For the text-containing cell, return its midpoint in (X, Y) coordinate format. 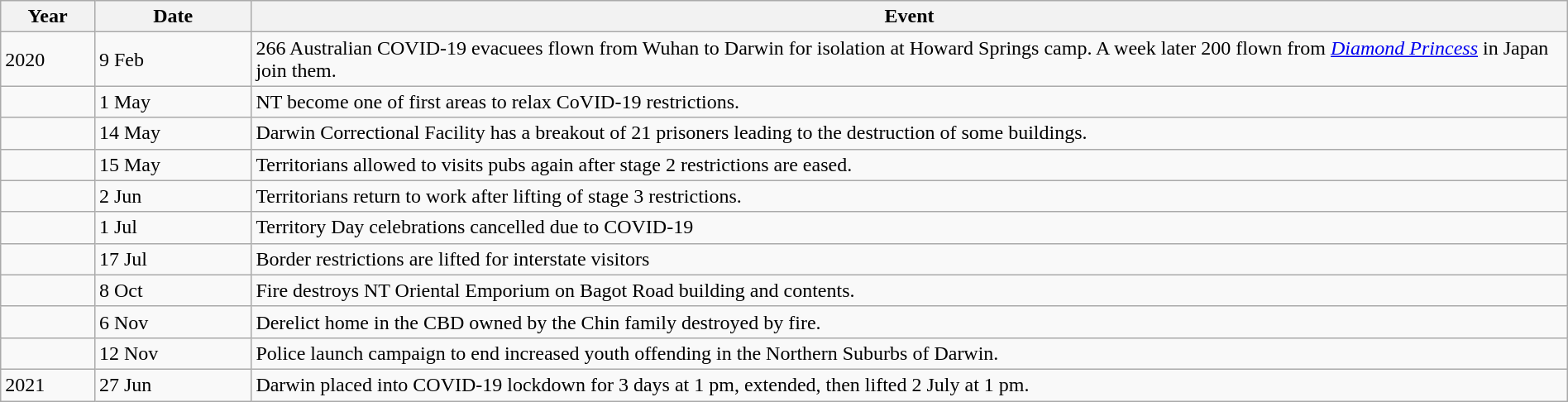
27 Jun (172, 385)
12 Nov (172, 353)
Event (910, 17)
8 Oct (172, 290)
15 May (172, 165)
1 May (172, 102)
2 Jun (172, 196)
Year (48, 17)
Police launch campaign to end increased youth offending in the Northern Suburbs of Darwin. (910, 353)
2020 (48, 60)
9 Feb (172, 60)
Date (172, 17)
Territorians allowed to visits pubs again after stage 2 restrictions are eased. (910, 165)
2021 (48, 385)
NT become one of first areas to relax CoVID-19 restrictions. (910, 102)
Fire destroys NT Oriental Emporium on Bagot Road building and contents. (910, 290)
Derelict home in the CBD owned by the Chin family destroyed by fire. (910, 322)
Darwin Correctional Facility has a breakout of 21 prisoners leading to the destruction of some buildings. (910, 133)
Territory Day celebrations cancelled due to COVID-19 (910, 227)
17 Jul (172, 259)
14 May (172, 133)
Border restrictions are lifted for interstate visitors (910, 259)
1 Jul (172, 227)
Darwin placed into COVID-19 lockdown for 3 days at 1 pm, extended, then lifted 2 July at 1 pm. (910, 385)
6 Nov (172, 322)
Territorians return to work after lifting of stage 3 restrictions. (910, 196)
